Provide the (X, Y) coordinate of the cell's center where the given text is located.  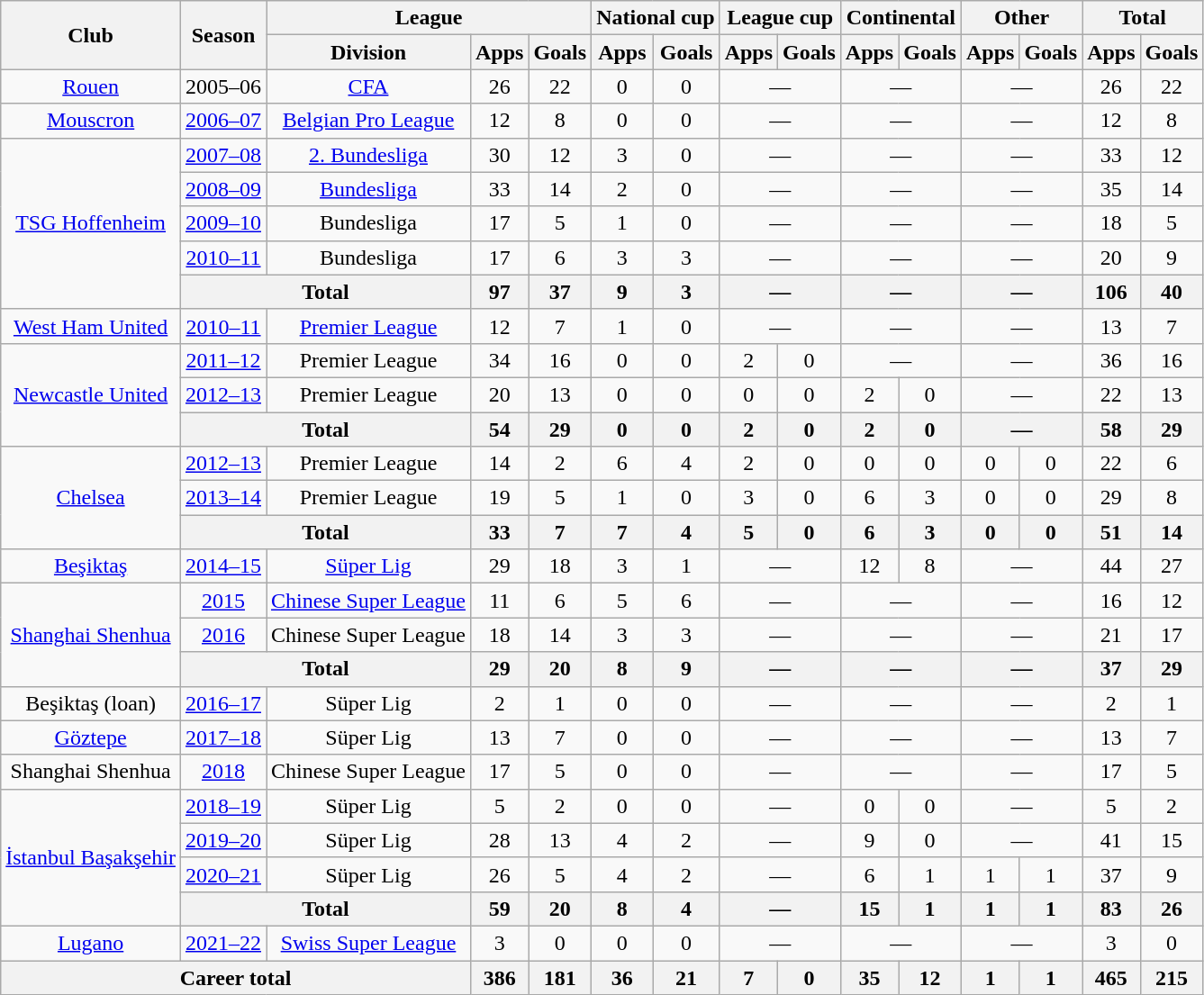
Beşiktaş (loan) (91, 703)
2007–08 (223, 155)
Continental (901, 18)
Club (91, 35)
İstanbul Başakşehir (91, 857)
CFA (369, 86)
TSG Hoffenheim (91, 223)
2016 (223, 635)
2016–17 (223, 703)
106 (1111, 292)
41 (1111, 840)
97 (499, 292)
19 (499, 498)
West Ham United (91, 326)
Göztepe (91, 737)
Chelsea (91, 498)
Belgian Pro League (369, 121)
2021–22 (223, 943)
386 (499, 977)
28 (499, 840)
National cup (656, 18)
Lugano (91, 943)
465 (1111, 977)
2. Bundesliga (369, 155)
54 (499, 430)
League (429, 18)
2014–15 (223, 566)
34 (499, 360)
2018 (223, 772)
Newcastle United (91, 394)
2011–12 (223, 360)
2020–21 (223, 874)
2005–06 (223, 86)
44 (1111, 566)
58 (1111, 430)
Mouscron (91, 121)
Career total (236, 977)
30 (499, 155)
Season (223, 35)
Division (369, 52)
59 (499, 909)
2018–19 (223, 806)
Swiss Super League (369, 943)
Beşiktaş (91, 566)
2015 (223, 601)
League cup (780, 18)
40 (1172, 292)
215 (1172, 977)
2019–20 (223, 840)
11 (499, 601)
2009–10 (223, 223)
27 (1172, 566)
2006–07 (223, 121)
83 (1111, 909)
2008–09 (223, 189)
2013–14 (223, 498)
51 (1111, 532)
Other (1021, 18)
2017–18 (223, 737)
181 (560, 977)
Rouen (91, 86)
